Return [x, y] of the center of cell containing provided text 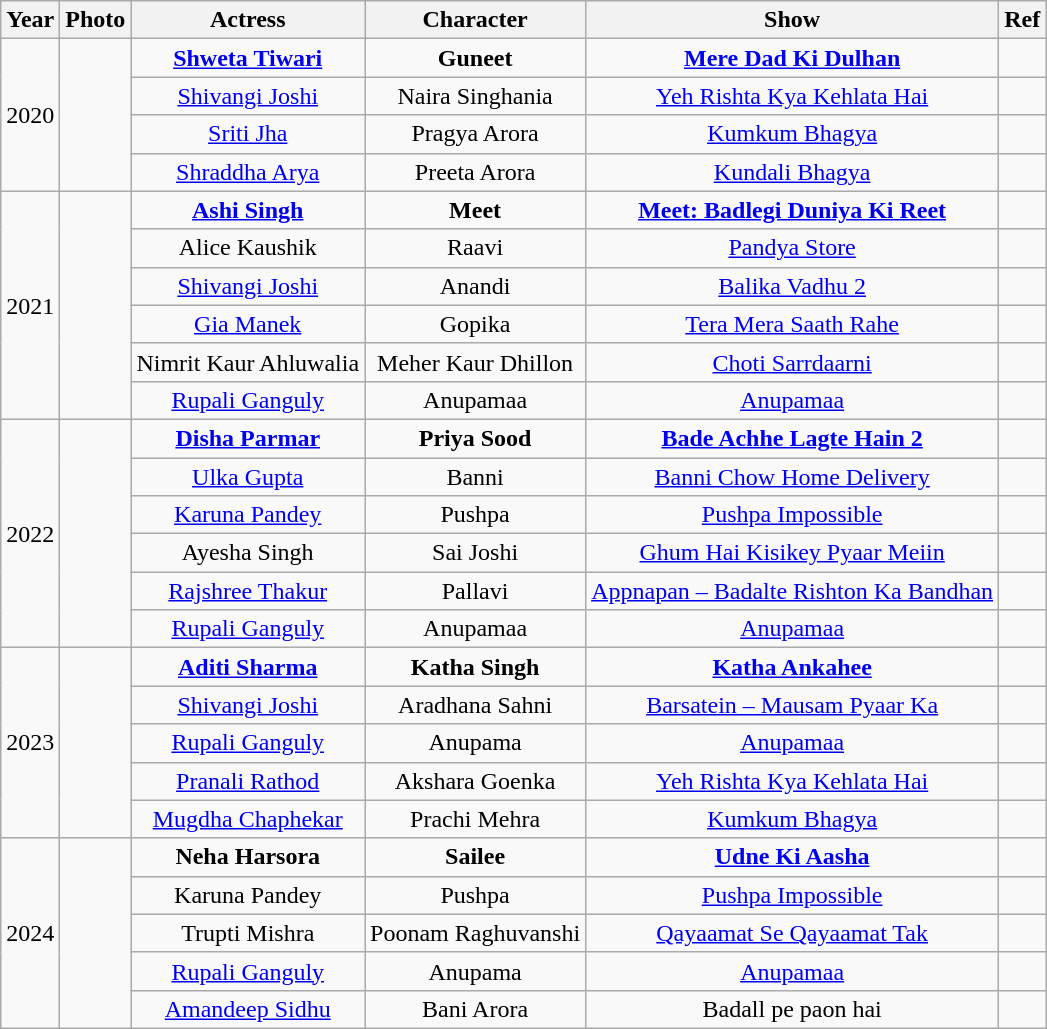
Character [476, 20]
Raavi [476, 248]
Balika Vadhu 2 [792, 286]
Sailee [476, 857]
Prachi Mehra [476, 819]
Pandya Store [792, 248]
Gia Manek [248, 324]
Trupti Mishra [248, 933]
Alice Kaushik [248, 248]
Pragya Arora [476, 134]
Disha Parmar [248, 438]
Udne Ki Aasha [792, 857]
Amandeep Sidhu [248, 1009]
Choti Sarrdaarni [792, 362]
Anandi [476, 286]
Poonam Raghuvanshi [476, 933]
2020 [30, 115]
Barsatein – Mausam Pyaar Ka [792, 705]
Actress [248, 20]
Aditi Sharma [248, 667]
Appnapan – Badalte Rishton Ka Bandhan [792, 591]
Ghum Hai Kisikey Pyaar Meiin [792, 553]
Shraddha Arya [248, 172]
Neha Harsora [248, 857]
Meet [476, 210]
Bani Arora [476, 1009]
Banni [476, 477]
Rajshree Thakur [248, 591]
Bade Achhe Lagte Hain 2 [792, 438]
Kundali Bhagya [792, 172]
Banni Chow Home Delivery [792, 477]
Nimrit Kaur Ahluwalia [248, 362]
Ayesha Singh [248, 553]
Akshara Goenka [476, 781]
Gopika [476, 324]
Ulka Gupta [248, 477]
Mere Dad Ki Dulhan [792, 58]
Aradhana Sahni [476, 705]
Pranali Rathod [248, 781]
Badall pe paon hai [792, 1009]
2024 [30, 933]
2021 [30, 305]
2022 [30, 533]
Guneet [476, 58]
Show [792, 20]
2023 [30, 743]
Shweta Tiwari [248, 58]
Ashi Singh [248, 210]
Mugdha Chaphekar [248, 819]
Sriti Jha [248, 134]
Tera Mera Saath Rahe [792, 324]
Pallavi [476, 591]
Priya Sood [476, 438]
Naira Singhania [476, 96]
Year [30, 20]
Meet: Badlegi Duniya Ki Reet [792, 210]
Katha Singh [476, 667]
Photo [96, 20]
Meher Kaur Dhillon [476, 362]
Qayaamat Se Qayaamat Tak [792, 933]
Ref [1022, 20]
Katha Ankahee [792, 667]
Preeta Arora [476, 172]
Sai Joshi [476, 553]
